Pinpoint the cell where the given text exists, returning its [X, Y] midpoint coordinate. 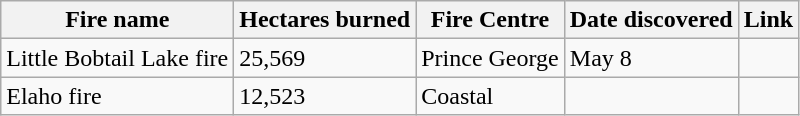
Date discovered [651, 20]
Little Bobtail Lake fire [118, 58]
Fire name [118, 20]
25,569 [325, 58]
Elaho fire [118, 96]
12,523 [325, 96]
Hectares burned [325, 20]
Coastal [490, 96]
Prince George [490, 58]
May 8 [651, 58]
Link [768, 20]
Fire Centre [490, 20]
